Provide the (X, Y) coordinate of the cell's center where the given text is located.  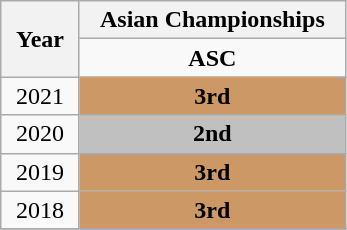
2021 (40, 96)
2019 (40, 172)
ASC (212, 58)
Asian Championships (212, 20)
2nd (212, 134)
2018 (40, 210)
2020 (40, 134)
Year (40, 39)
